From the cell containing the given text, extract its center point as (x, y) coordinate. 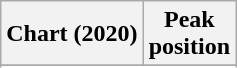
Chart (2020) (72, 34)
Peak position (189, 34)
